For the text-containing cell, return its midpoint in [x, y] coordinate format. 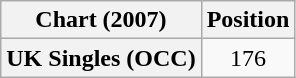
Chart (2007) [101, 20]
176 [248, 58]
Position [248, 20]
UK Singles (OCC) [101, 58]
